Determine the (x, y) coordinate at the center of the cell enclosing the given text.  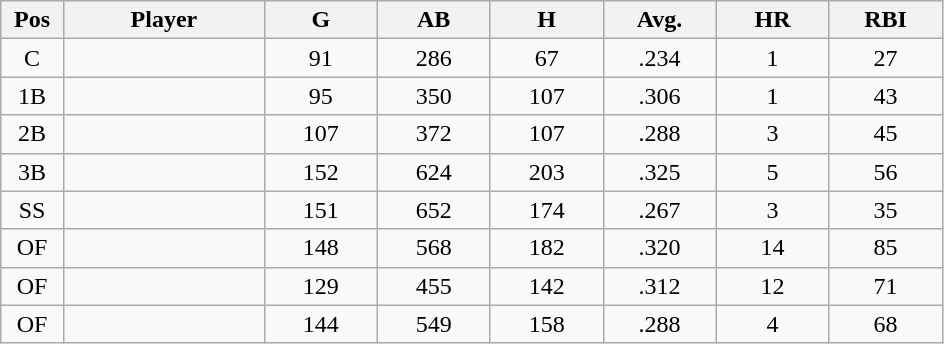
2B (32, 134)
286 (434, 58)
45 (886, 134)
652 (434, 210)
549 (434, 324)
56 (886, 172)
91 (320, 58)
SS (32, 210)
43 (886, 96)
85 (886, 248)
.320 (660, 248)
624 (434, 172)
C (32, 58)
95 (320, 96)
144 (320, 324)
5 (772, 172)
.306 (660, 96)
G (320, 20)
1B (32, 96)
182 (546, 248)
35 (886, 210)
148 (320, 248)
568 (434, 248)
151 (320, 210)
.234 (660, 58)
HR (772, 20)
372 (434, 134)
Player (164, 20)
158 (546, 324)
455 (434, 286)
.312 (660, 286)
4 (772, 324)
.325 (660, 172)
350 (434, 96)
203 (546, 172)
129 (320, 286)
12 (772, 286)
142 (546, 286)
27 (886, 58)
174 (546, 210)
67 (546, 58)
152 (320, 172)
H (546, 20)
3B (32, 172)
68 (886, 324)
AB (434, 20)
71 (886, 286)
.267 (660, 210)
Avg. (660, 20)
RBI (886, 20)
Pos (32, 20)
14 (772, 248)
